For the text-containing cell, return its midpoint in (x, y) coordinate format. 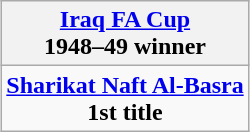
Iraq FA Cup1948–49 winner (125, 34)
Sharikat Naft Al-Basra1st title (125, 98)
